Detect which cell encompasses the target text, then output its (x, y) center coordinate. 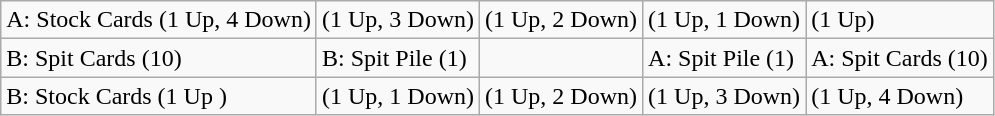
B: Spit Cards (10) (159, 58)
A: Stock Cards (1 Up, 4 Down) (159, 20)
B: Stock Cards (1 Up ) (159, 96)
A: Spit Cards (10) (900, 58)
A: Spit Pile (1) (724, 58)
(1 Up, 4 Down) (900, 96)
B: Spit Pile (1) (398, 58)
(1 Up) (900, 20)
